Pinpoint the cell where the given text exists, returning its (x, y) midpoint coordinate. 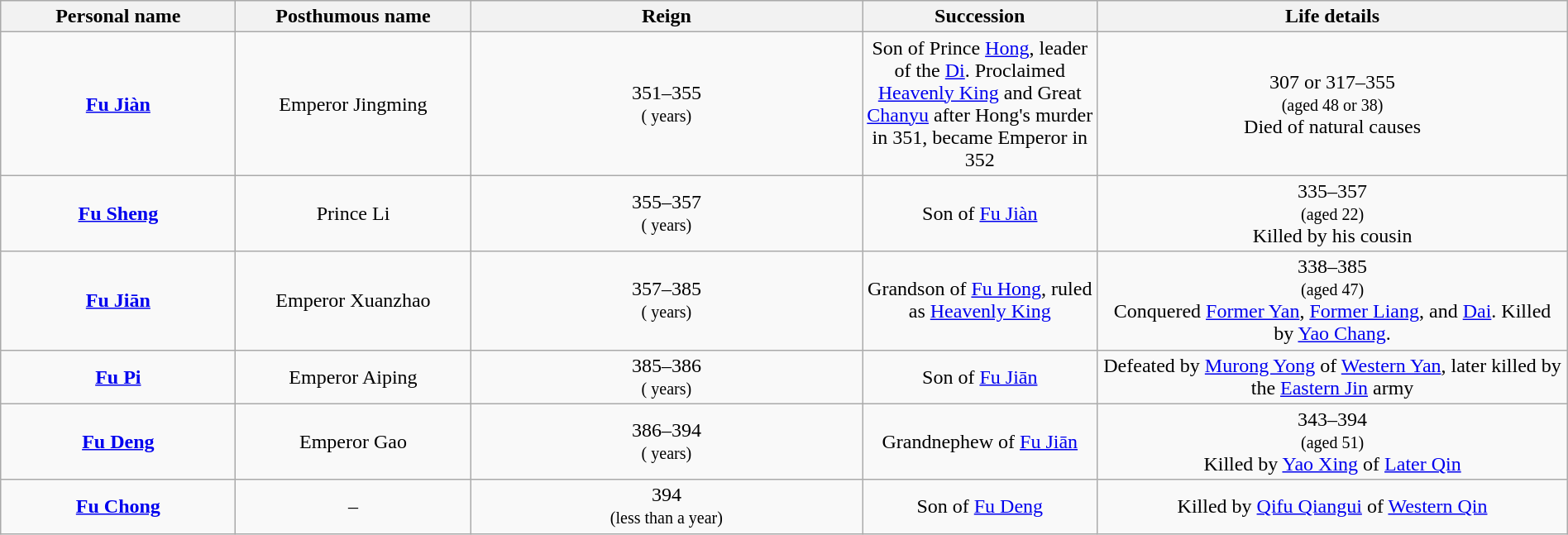
Son of Fu Jiàn (980, 213)
Emperor Xuanzhao (353, 301)
Emperor Jingming (353, 104)
Life details (1332, 17)
Fu Jiàn (118, 104)
Prince Li (353, 213)
Fu Chong (118, 506)
Posthumous name (353, 17)
Reign (667, 17)
355–357( years) (667, 213)
Son of Fu Jiān (980, 377)
Fu Pi (118, 377)
Succession (980, 17)
Grandson of Fu Hong, ruled as Heavenly King (980, 301)
335–357(aged 22)Killed by his cousin (1332, 213)
351–355( years) (667, 104)
394(less than a year) (667, 506)
– (353, 506)
386–394( years) (667, 442)
338–385(aged 47)Conquered Former Yan, Former Liang, and Dai. Killed by Yao Chang. (1332, 301)
Personal name (118, 17)
Grandnephew of Fu Jiān (980, 442)
Emperor Gao (353, 442)
357–385( years) (667, 301)
Emperor Aiping (353, 377)
385–386( years) (667, 377)
307 or 317–355(aged 48 or 38)Died of natural causes (1332, 104)
Fu Deng (118, 442)
Son of Fu Deng (980, 506)
Fu Sheng (118, 213)
Defeated by Murong Yong of Western Yan, later killed by the Eastern Jin army (1332, 377)
343–394(aged 51)Killed by Yao Xing of Later Qin (1332, 442)
Son of Prince Hong, leader of the Di. Proclaimed Heavenly King and Great Chanyu after Hong's murder in 351, became Emperor in 352 (980, 104)
Fu Jiān (118, 301)
Killed by Qifu Qiangui of Western Qin (1332, 506)
